Identify which cell holds the provided text, then report its (X, Y) central coordinate. 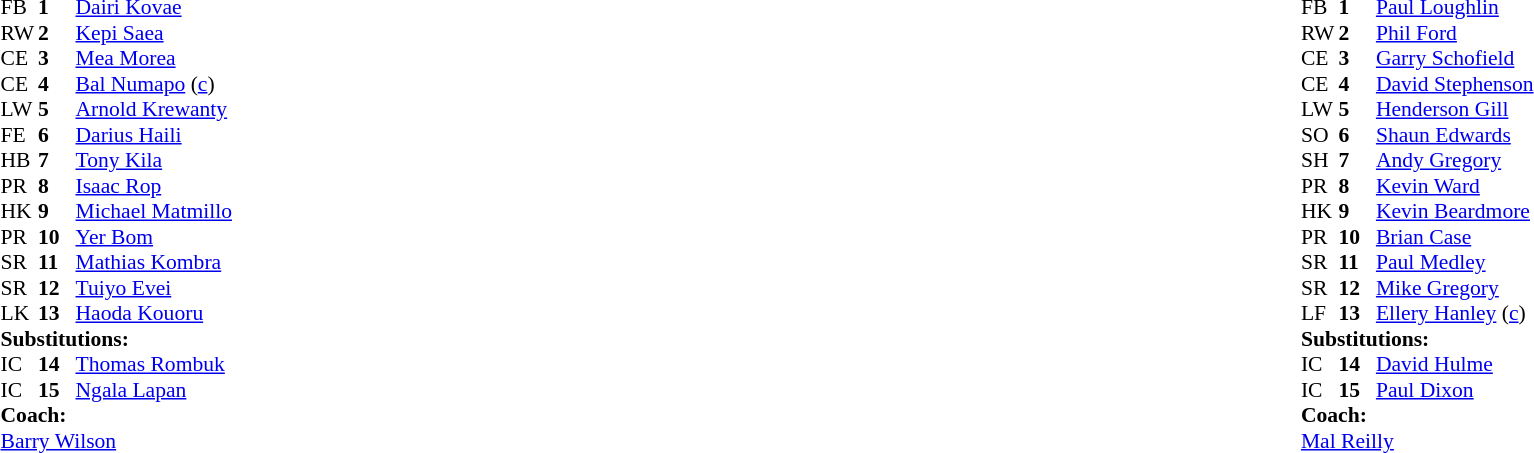
Michael Matmillo (154, 211)
SH (1320, 161)
LK (19, 313)
Henderson Gill (1455, 109)
SO (1320, 135)
Kevin Ward (1455, 186)
Tuiyo Evei (154, 288)
Ellery Hanley (c) (1455, 313)
Isaac Rop (154, 186)
Tony Kila (154, 161)
Kepi Saea (154, 33)
Bal Numapo (c) (154, 84)
Andy Gregory (1455, 161)
Kevin Beardmore (1455, 211)
Darius Haili (154, 135)
Paul Dixon (1455, 390)
Mike Gregory (1455, 288)
Shaun Edwards (1455, 135)
FE (19, 135)
Haoda Kouoru (154, 313)
Phil Ford (1455, 33)
Brian Case (1455, 237)
LF (1320, 313)
Mathias Kombra (154, 263)
Yer Bom (154, 237)
Arnold Krewanty (154, 109)
David Hulme (1455, 365)
Thomas Rombuk (154, 365)
David Stephenson (1455, 84)
Garry Schofield (1455, 59)
Paul Medley (1455, 263)
Mea Morea (154, 59)
HB (19, 161)
Ngala Lapan (154, 390)
